From the cell containing the given text, extract its center point as [x, y] coordinate. 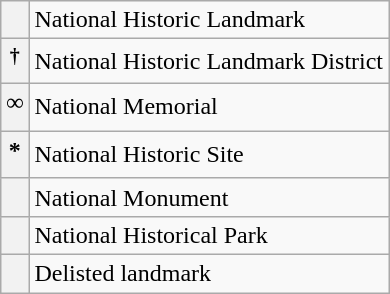
* [15, 155]
† [15, 62]
National Historical Park [209, 236]
National Historic Landmark District [209, 62]
∞ [15, 107]
Delisted landmark [209, 274]
National Historic Site [209, 155]
National Historic Landmark [209, 20]
National Memorial [209, 107]
National Monument [209, 197]
